Capture the cell that displays the provided text and extract its [x, y] central coordinate. 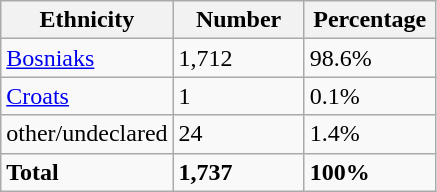
0.1% [370, 96]
other/undeclared [87, 134]
Bosniaks [87, 58]
24 [238, 134]
Croats [87, 96]
1 [238, 96]
Percentage [370, 20]
Number [238, 20]
1.4% [370, 134]
100% [370, 172]
1,712 [238, 58]
1,737 [238, 172]
Ethnicity [87, 20]
Total [87, 172]
98.6% [370, 58]
